Search for the cell housing the specified text and yield its [x, y] center coordinate. 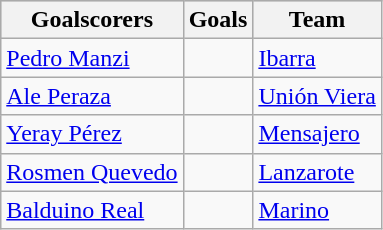
Pedro Manzi [92, 58]
Rosmen Quevedo [92, 172]
Unión Viera [317, 96]
Yeray Pérez [92, 134]
Mensajero [317, 134]
Balduino Real [92, 210]
Goalscorers [92, 20]
Lanzarote [317, 172]
Ibarra [317, 58]
Goals [218, 20]
Marino [317, 210]
Ale Peraza [92, 96]
Team [317, 20]
